Scan for the cell matching the given text and deliver its [x, y] coordinate at center. 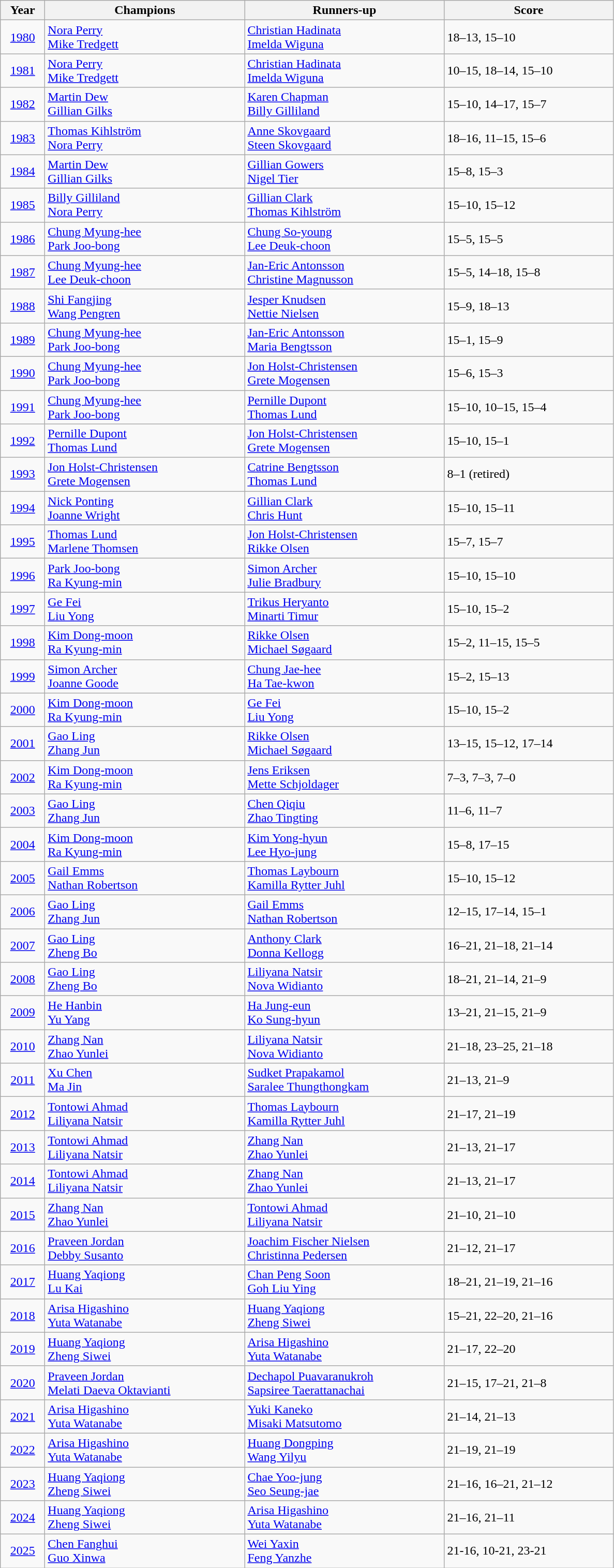
1988 [23, 306]
Praveen Jordan Melati Daeva Oktavianti [145, 1383]
1981 [23, 70]
Jesper Knudsen Nettie Nielsen [345, 306]
Joachim Fischer Nielsen Christinna Pedersen [345, 1248]
Gillian Gowers Nigel Tier [345, 172]
Yuki Kaneko Misaki Matsutomo [345, 1416]
1989 [23, 339]
1983 [23, 138]
2009 [23, 1013]
13–15, 15–12, 17–14 [529, 744]
Chen Qiqiu Zhao Tingting [345, 811]
15–5, 14–18, 15–8 [529, 272]
15–1, 15–9 [529, 339]
1995 [23, 542]
Anne Skovgaard Steen Skovgaard [345, 138]
13–21, 21–15, 21–9 [529, 1013]
21–19, 21–19 [529, 1450]
1990 [23, 373]
2002 [23, 777]
10–15, 18–14, 15–10 [529, 70]
Trikus Heryanto Minarti Timur [345, 609]
Dechapol Puavaranukroh Sapsiree Taerattanachai [345, 1383]
2022 [23, 1450]
18–13, 15–10 [529, 37]
18–16, 11–15, 15–6 [529, 138]
2006 [23, 911]
1985 [23, 205]
2015 [23, 1214]
21–16, 21–11 [529, 1517]
Sudket Prapakamol Saralee Thungthongkam [345, 1080]
Nick Ponting Joanne Wright [145, 508]
21–16, 16–21, 21–12 [529, 1483]
15–2, 15–13 [529, 676]
15–10, 14–17, 15–7 [529, 104]
11–6, 11–7 [529, 811]
Chung Jae-hee Ha Tae-kwon [345, 676]
2017 [23, 1281]
1991 [23, 406]
2000 [23, 710]
Gillian Clark Thomas Kihlström [345, 205]
15–21, 22–20, 21–16 [529, 1316]
Thomas Kihlström Nora Perry [145, 138]
2013 [23, 1147]
2004 [23, 844]
15–10, 15–10 [529, 575]
1987 [23, 272]
2020 [23, 1383]
1997 [23, 609]
Chae Yoo-jung Seo Seung-jae [345, 1483]
Champions [145, 10]
1998 [23, 642]
15–8, 17–15 [529, 844]
Praveen Jordan Debby Susanto [145, 1248]
Chan Peng Soon Goh Liu Ying [345, 1281]
2018 [23, 1316]
2010 [23, 1047]
8–1 (retired) [529, 475]
1992 [23, 441]
Catrine Bengtsson Thomas Lund [345, 475]
1994 [23, 508]
1996 [23, 575]
Jan-Eric Antonsson Maria Bengtsson [345, 339]
2012 [23, 1114]
2016 [23, 1248]
Jan-Eric Antonsson Christine Magnusson [345, 272]
2024 [23, 1517]
1986 [23, 239]
Jens Eriksen Mette Schjoldager [345, 777]
21–13, 21–9 [529, 1080]
12–15, 17–14, 15–1 [529, 911]
2019 [23, 1349]
Simon Archer Joanne Goode [145, 676]
2001 [23, 744]
1982 [23, 104]
16–21, 21–18, 21–14 [529, 945]
15–7, 15–7 [529, 542]
Year [23, 10]
Simon Archer Julie Bradbury [345, 575]
2011 [23, 1080]
21–17, 22–20 [529, 1349]
7–3, 7–3, 7–0 [529, 777]
Billy Gilliland Nora Perry [145, 205]
2021 [23, 1416]
15–10, 10–15, 15–4 [529, 406]
Chen Fanghui Guo Xinwa [145, 1551]
Wei Yaxin Feng Yanzhe [345, 1551]
2025 [23, 1551]
18–21, 21–14, 21–9 [529, 979]
Thomas Lund Marlene Thomsen [145, 542]
15–6, 15–3 [529, 373]
15–9, 18–13 [529, 306]
Jon Holst-Christensen Rikke Olsen [345, 542]
21-16, 10-21, 23-21 [529, 1551]
15–5, 15–5 [529, 239]
21–12, 21–17 [529, 1248]
Chung Myung-hee Lee Deuk-choon [145, 272]
Karen Chapman Billy Gilliland [345, 104]
2014 [23, 1181]
15–10, 15–11 [529, 508]
21–15, 17–21, 21–8 [529, 1383]
Runners-up [345, 10]
Ha Jung-eun Ko Sung-hyun [345, 1013]
2023 [23, 1483]
Chung So-young Lee Deuk-choon [345, 239]
2007 [23, 945]
15–2, 11–15, 15–5 [529, 642]
21–14, 21–13 [529, 1416]
Xu Chen Ma Jin [145, 1080]
15–8, 15–3 [529, 172]
21–10, 21–10 [529, 1214]
2003 [23, 811]
Huang Yaqiong Lu Kai [145, 1281]
2005 [23, 878]
18–21, 21–19, 21–16 [529, 1281]
Score [529, 10]
2008 [23, 979]
21–17, 21–19 [529, 1114]
Gillian Clark Chris Hunt [345, 508]
He Hanbin Yu Yang [145, 1013]
1980 [23, 37]
Anthony Clark Donna Kellogg [345, 945]
Shi Fangjing Wang Pengren [145, 306]
1984 [23, 172]
1993 [23, 475]
Huang Dongping Wang Yilyu [345, 1450]
1999 [23, 676]
Park Joo-bong Ra Kyung-min [145, 575]
15–10, 15–1 [529, 441]
Kim Yong-hyun Lee Hyo-jung [345, 844]
21–18, 23–25, 21–18 [529, 1047]
